Return [x, y] of the center of cell containing provided text 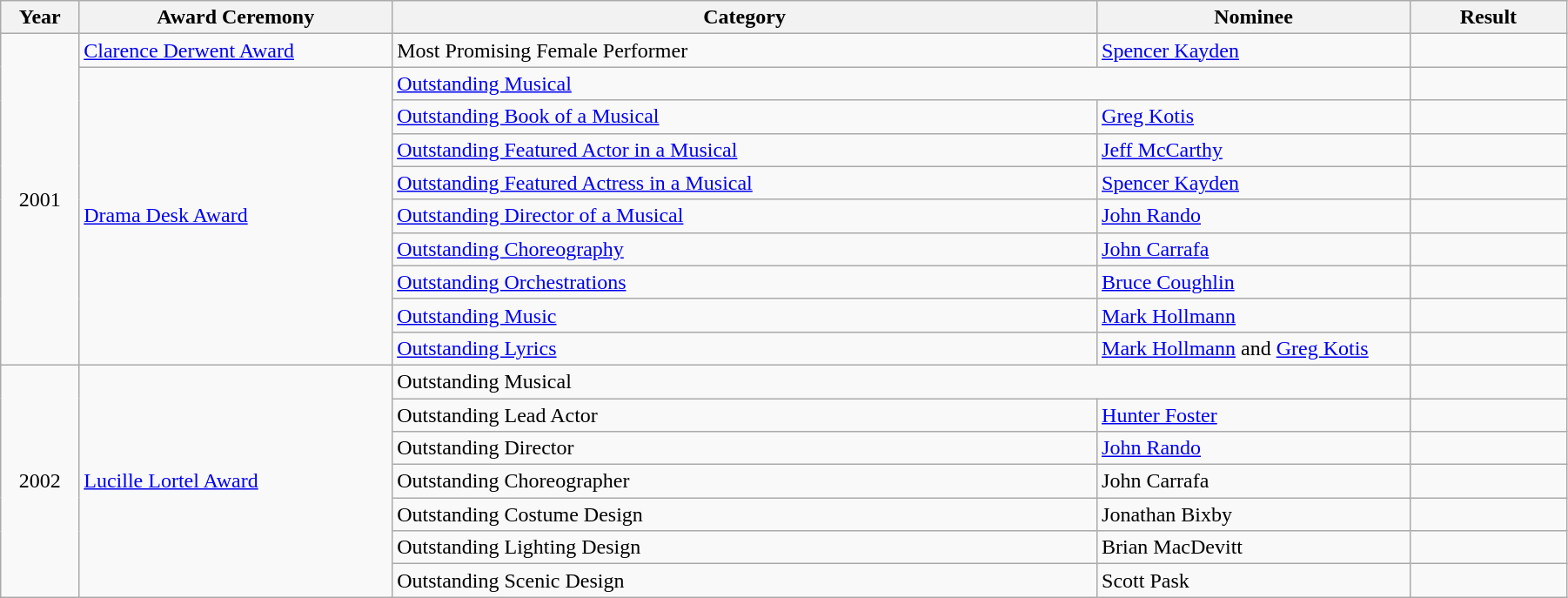
Greg Kotis [1254, 117]
Jeff McCarthy [1254, 150]
Outstanding Costume Design [745, 514]
2001 [40, 200]
Outstanding Lead Actor [745, 415]
Lucille Lortel Award [236, 480]
Hunter Foster [1254, 415]
Outstanding Featured Actor in a Musical [745, 150]
Outstanding Orchestrations [745, 282]
Jonathan Bixby [1254, 514]
2002 [40, 480]
Outstanding Book of a Musical [745, 117]
Outstanding Featured Actress in a Musical [745, 183]
Drama Desk Award [236, 216]
Scott Pask [1254, 581]
Outstanding Scenic Design [745, 581]
Clarence Derwent Award [236, 50]
Most Promising Female Performer [745, 50]
Outstanding Choreographer [745, 481]
Bruce Coughlin [1254, 282]
Nominee [1254, 17]
Outstanding Choreography [745, 249]
Outstanding Lyrics [745, 348]
Year [40, 17]
Outstanding Director [745, 448]
Result [1488, 17]
Category [745, 17]
Mark Hollmann and Greg Kotis [1254, 348]
Brian MacDevitt [1254, 548]
Outstanding Music [745, 315]
Outstanding Lighting Design [745, 548]
Outstanding Director of a Musical [745, 216]
Award Ceremony [236, 17]
Mark Hollmann [1254, 315]
